From the cell containing the given text, extract its center point as [X, Y] coordinate. 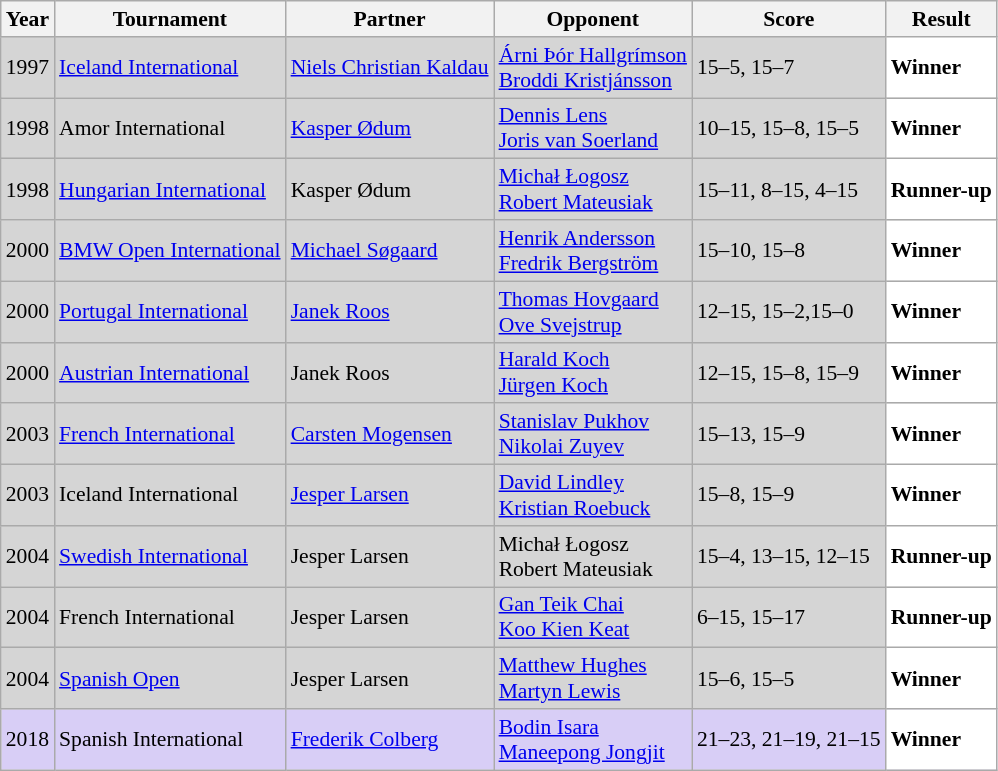
Michael Søgaard [390, 250]
Year [28, 19]
Opponent [593, 19]
Spanish Open [170, 678]
Dennis Lens Joris van Soerland [593, 128]
Árni Þór Hallgrímson Broddi Kristjánsson [593, 68]
Niels Christian Kaldau [390, 68]
10–15, 15–8, 15–5 [789, 128]
6–15, 15–17 [789, 618]
Result [942, 19]
15–11, 8–15, 4–15 [789, 190]
Gan Teik Chai Koo Kien Keat [593, 618]
Thomas Hovgaard Ove Svejstrup [593, 312]
Tournament [170, 19]
Swedish International [170, 556]
Frederik Colberg [390, 740]
Henrik Andersson Fredrik Bergström [593, 250]
Hungarian International [170, 190]
Score [789, 19]
21–23, 21–19, 21–15 [789, 740]
15–4, 13–15, 12–15 [789, 556]
Spanish International [170, 740]
Stanislav Pukhov Nikolai Zuyev [593, 434]
David Lindley Kristian Roebuck [593, 496]
Amor International [170, 128]
1997 [28, 68]
Carsten Mogensen [390, 434]
BMW Open International [170, 250]
2018 [28, 740]
Harald Koch Jürgen Koch [593, 372]
15–5, 15–7 [789, 68]
15–8, 15–9 [789, 496]
15–13, 15–9 [789, 434]
Portugal International [170, 312]
12–15, 15–8, 15–9 [789, 372]
Matthew Hughes Martyn Lewis [593, 678]
12–15, 15–2,15–0 [789, 312]
Partner [390, 19]
15–6, 15–5 [789, 678]
15–10, 15–8 [789, 250]
Bodin Isara Maneepong Jongjit [593, 740]
Austrian International [170, 372]
